Pinpoint the cell where the given text exists, returning its (X, Y) midpoint coordinate. 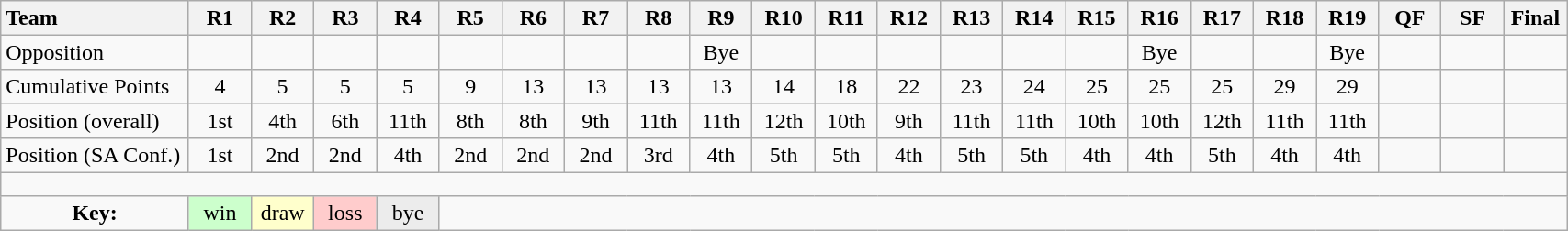
Key: (96, 213)
R6 (533, 18)
6th (345, 121)
Final (1536, 18)
R14 (1034, 18)
R19 (1348, 18)
Cumulative Points (96, 86)
Team (96, 18)
R1 (220, 18)
QF (1410, 18)
18 (846, 86)
SF (1472, 18)
Position (SA Conf.) (96, 156)
R15 (1097, 18)
R17 (1222, 18)
R5 (470, 18)
R11 (846, 18)
3rd (659, 156)
9 (470, 86)
R7 (595, 18)
loss (345, 213)
14 (784, 86)
R18 (1284, 18)
R12 (908, 18)
bye (408, 213)
R2 (283, 18)
R13 (972, 18)
22 (908, 86)
Position (overall) (96, 121)
R16 (1159, 18)
23 (972, 86)
Opposition (96, 51)
24 (1034, 86)
R4 (408, 18)
R10 (784, 18)
R3 (345, 18)
R9 (721, 18)
4 (220, 86)
R8 (659, 18)
draw (283, 213)
win (220, 213)
